Determine the (X, Y) coordinate at the center of the cell enclosing the given text.  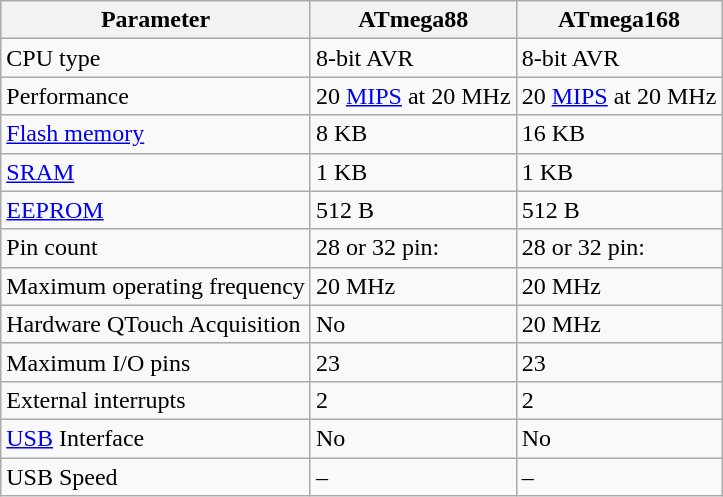
Flash memory (156, 134)
16 KB (619, 134)
EEPROM (156, 210)
Pin count (156, 248)
ATmega88 (413, 20)
USB Speed (156, 477)
ATmega168 (619, 20)
SRAM (156, 172)
Parameter (156, 20)
CPU type (156, 58)
Maximum I/O pins (156, 362)
Hardware QTouch Acquisition (156, 324)
8 KB (413, 134)
Maximum operating frequency (156, 286)
USB Interface (156, 438)
Performance (156, 96)
External interrupts (156, 400)
